Locate the cell with the specified text and output its (x, y) center coordinate. 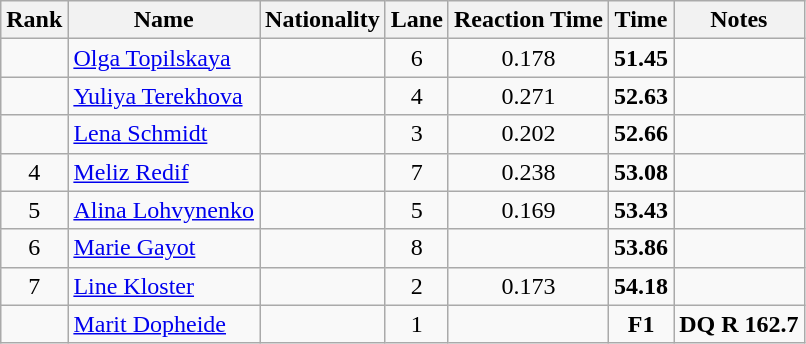
53.08 (642, 172)
0.169 (528, 210)
51.45 (642, 58)
Lane (416, 20)
53.86 (642, 248)
Reaction Time (528, 20)
Marit Dopheide (164, 324)
Olga Topilskaya (164, 58)
53.43 (642, 210)
52.66 (642, 134)
0.271 (528, 96)
Name (164, 20)
1 (416, 324)
54.18 (642, 286)
Rank (34, 20)
0.238 (528, 172)
Alina Lohvynenko (164, 210)
Notes (739, 20)
Lena Schmidt (164, 134)
0.202 (528, 134)
2 (416, 286)
Meliz Redif (164, 172)
0.173 (528, 286)
Line Kloster (164, 286)
52.63 (642, 96)
3 (416, 134)
F1 (642, 324)
8 (416, 248)
Yuliya Terekhova (164, 96)
DQ R 162.7 (739, 324)
Marie Gayot (164, 248)
Time (642, 20)
Nationality (323, 20)
0.178 (528, 58)
